From the cell containing the given text, extract its center point as (X, Y) coordinate. 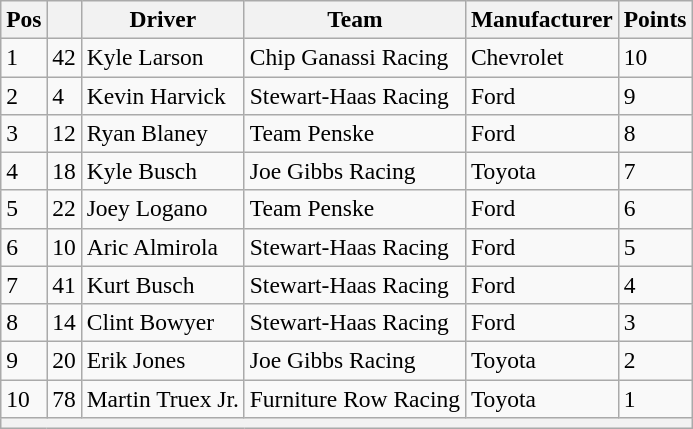
Ryan Blaney (162, 133)
Martin Truex Jr. (162, 398)
Manufacturer (542, 19)
22 (64, 209)
Driver (162, 19)
Furniture Row Racing (354, 398)
Kevin Harvick (162, 95)
Clint Bowyer (162, 322)
41 (64, 285)
20 (64, 360)
Kurt Busch (162, 285)
Kyle Busch (162, 171)
Joey Logano (162, 209)
Points (655, 19)
Chip Ganassi Racing (354, 57)
Kyle Larson (162, 57)
12 (64, 133)
Aric Almirola (162, 247)
18 (64, 171)
Chevrolet (542, 57)
Pos (24, 19)
14 (64, 322)
78 (64, 398)
42 (64, 57)
Erik Jones (162, 360)
Team (354, 19)
